Provide the [X, Y] coordinate of the cell's center where the given text is located.  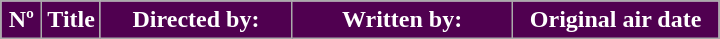
Directed by: [196, 20]
Written by: [402, 20]
Nº [22, 20]
Title [72, 20]
Original air date [616, 20]
